Capture the cell that displays the provided text and extract its (x, y) central coordinate. 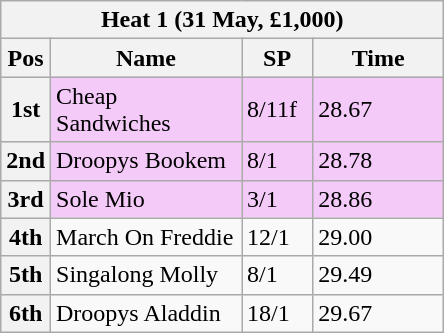
28.78 (378, 161)
Heat 1 (31 May, £1,000) (222, 20)
Cheap Sandwiches (146, 110)
Sole Mio (146, 199)
29.00 (378, 237)
Droopys Aladdin (146, 313)
29.49 (378, 275)
6th (26, 313)
Droopys Bookem (146, 161)
Time (378, 58)
2nd (26, 161)
4th (26, 237)
29.67 (378, 313)
28.67 (378, 110)
Pos (26, 58)
8/11f (278, 110)
12/1 (278, 237)
3/1 (278, 199)
Singalong Molly (146, 275)
1st (26, 110)
Name (146, 58)
March On Freddie (146, 237)
28.86 (378, 199)
5th (26, 275)
3rd (26, 199)
SP (278, 58)
18/1 (278, 313)
